Capture the cell that displays the provided text and extract its (X, Y) central coordinate. 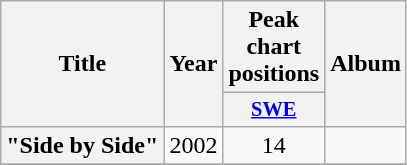
14 (274, 145)
Album (366, 64)
Year (194, 64)
Title (82, 64)
SWE (274, 110)
2002 (194, 145)
Peak chart positions (274, 47)
"Side by Side" (82, 145)
